Find where the given text appears and provide that cell's center as (X, Y) coordinate. 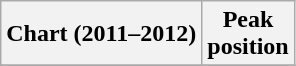
Chart (2011–2012) (102, 34)
Peakposition (248, 34)
